Identify which cell holds the provided text, then report its (x, y) central coordinate. 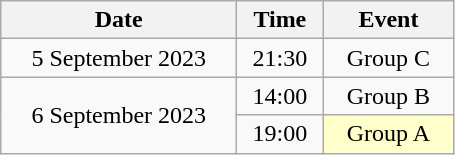
14:00 (280, 96)
Event (388, 20)
Group B (388, 96)
Date (119, 20)
Group C (388, 58)
21:30 (280, 58)
5 September 2023 (119, 58)
19:00 (280, 134)
6 September 2023 (119, 115)
Group A (388, 134)
Time (280, 20)
